Determine the [x, y] coordinate at the center of the cell enclosing the given text.  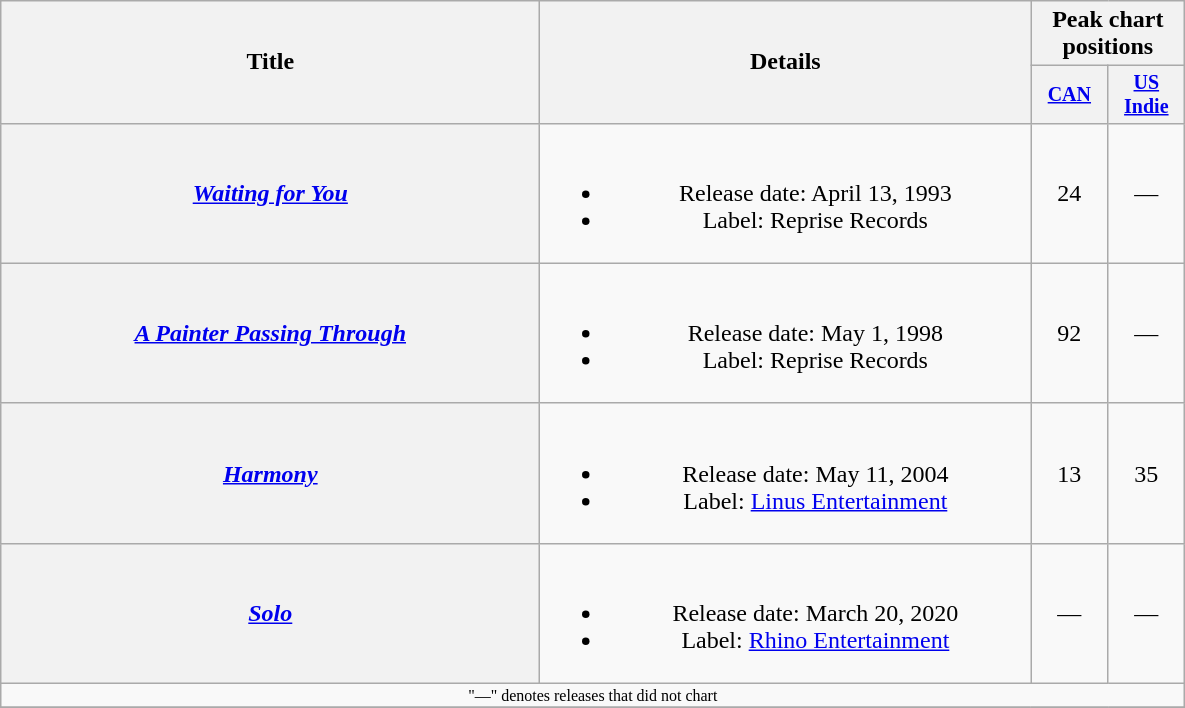
92 [1070, 333]
Waiting for You [270, 193]
"—" denotes releases that did not chart [593, 696]
Release date: May 11, 2004Label: Linus Entertainment [786, 473]
Harmony [270, 473]
13 [1070, 473]
Peak chartpositions [1108, 34]
US Indie [1146, 94]
24 [1070, 193]
Solo [270, 613]
Details [786, 62]
Release date: March 20, 2020Label: Rhino Entertainment [786, 613]
Title [270, 62]
Release date: May 1, 1998Label: Reprise Records [786, 333]
A Painter Passing Through [270, 333]
35 [1146, 473]
Release date: April 13, 1993Label: Reprise Records [786, 193]
CAN [1070, 94]
